Capture the cell that displays the provided text and extract its [x, y] central coordinate. 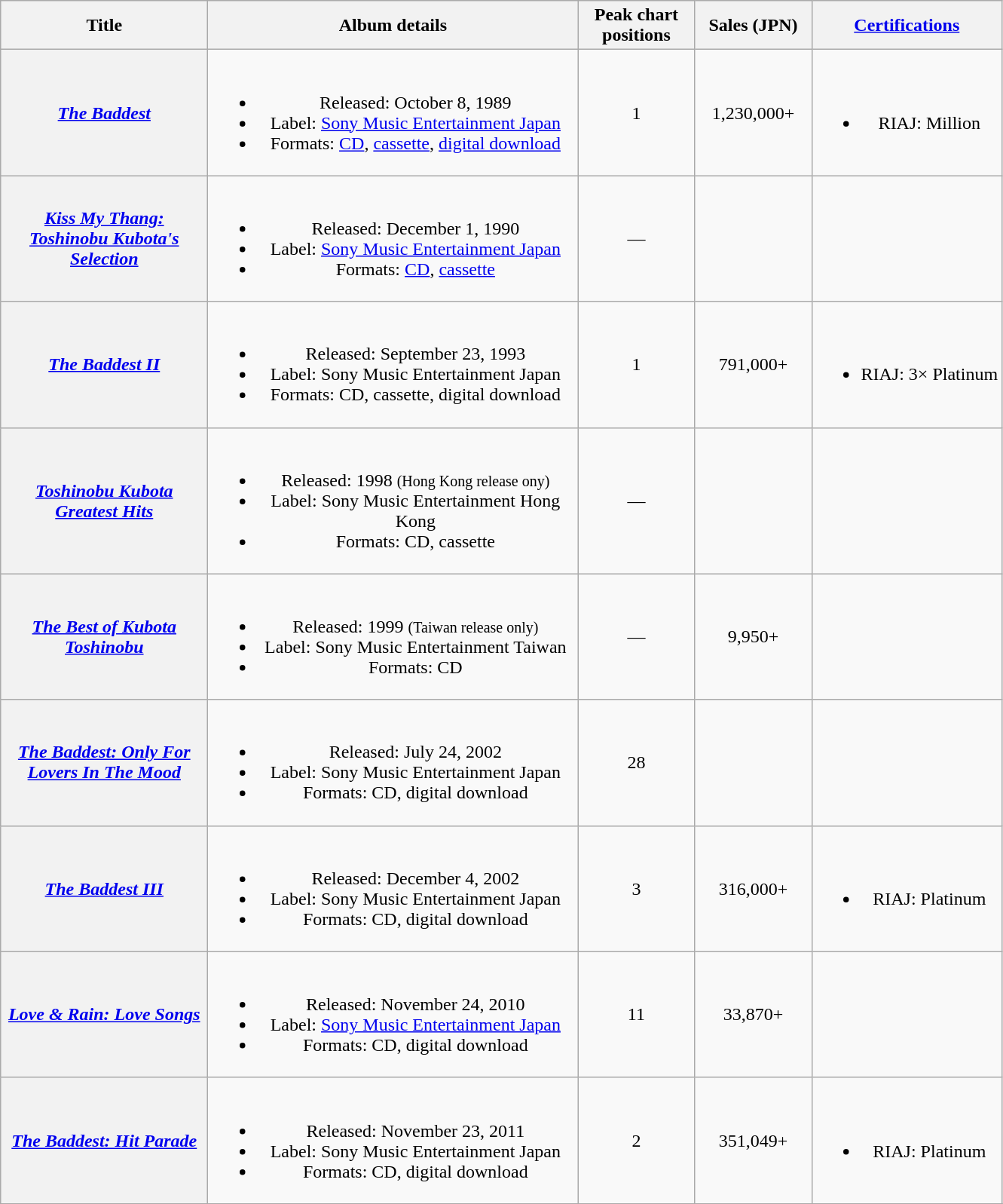
The Baddest [104, 113]
The Baddest: Only For Lovers In The Mood [104, 763]
Released: September 23, 1993Label: Sony Music Entertainment JapanFormats: CD, cassette, digital download [393, 365]
3 [636, 888]
Certifications [907, 26]
RIAJ: 3× Platinum [907, 365]
33,870+ [754, 1015]
351,049+ [754, 1140]
Released: 1999 (Taiwan release only)Label: Sony Music Entertainment TaiwanFormats: CD [393, 636]
Released: October 8, 1989Label: Sony Music Entertainment JapanFormats: CD, cassette, digital download [393, 113]
Love & Rain: Love Songs [104, 1015]
RIAJ: Million [907, 113]
11 [636, 1015]
9,950+ [754, 636]
28 [636, 763]
Title [104, 26]
1,230,000+ [754, 113]
Released: July 24, 2002Label: Sony Music Entertainment JapanFormats: CD, digital download [393, 763]
Peak chart positions [636, 26]
Released: November 23, 2011Label: Sony Music Entertainment JapanFormats: CD, digital download [393, 1140]
The Baddest: Hit Parade [104, 1140]
Sales (JPN) [754, 26]
The Baddest III [104, 888]
791,000+ [754, 365]
Released: 1998 (Hong Kong release ony)Label: Sony Music Entertainment Hong KongFormats: CD, cassette [393, 501]
The Best of Kubota Toshinobu [104, 636]
Kiss My Thang: Toshinobu Kubota's Selection [104, 238]
Released: December 1, 1990Label: Sony Music Entertainment JapanFormats: CD, cassette [393, 238]
Released: December 4, 2002Label: Sony Music Entertainment JapanFormats: CD, digital download [393, 888]
2 [636, 1140]
Toshinobu Kubota Greatest Hits [104, 501]
Album details [393, 26]
Released: November 24, 2010Label: Sony Music Entertainment JapanFormats: CD, digital download [393, 1015]
The Baddest II [104, 365]
316,000+ [754, 888]
